Detect which cell encompasses the target text, then output its (X, Y) center coordinate. 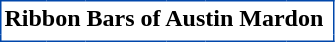
Ribbon Bars of Austin Mardon (164, 18)
